Scan for the cell matching the given text and deliver its [X, Y] coordinate at center. 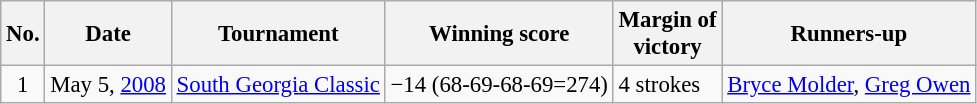
Tournament [278, 34]
Bryce Molder, Greg Owen [849, 85]
South Georgia Classic [278, 85]
May 5, 2008 [108, 85]
Winning score [499, 34]
−14 (68-69-68-69=274) [499, 85]
Margin ofvictory [668, 34]
Runners-up [849, 34]
No. [23, 34]
4 strokes [668, 85]
Date [108, 34]
1 [23, 85]
